Detect which cell encompasses the target text, then output its [X, Y] center coordinate. 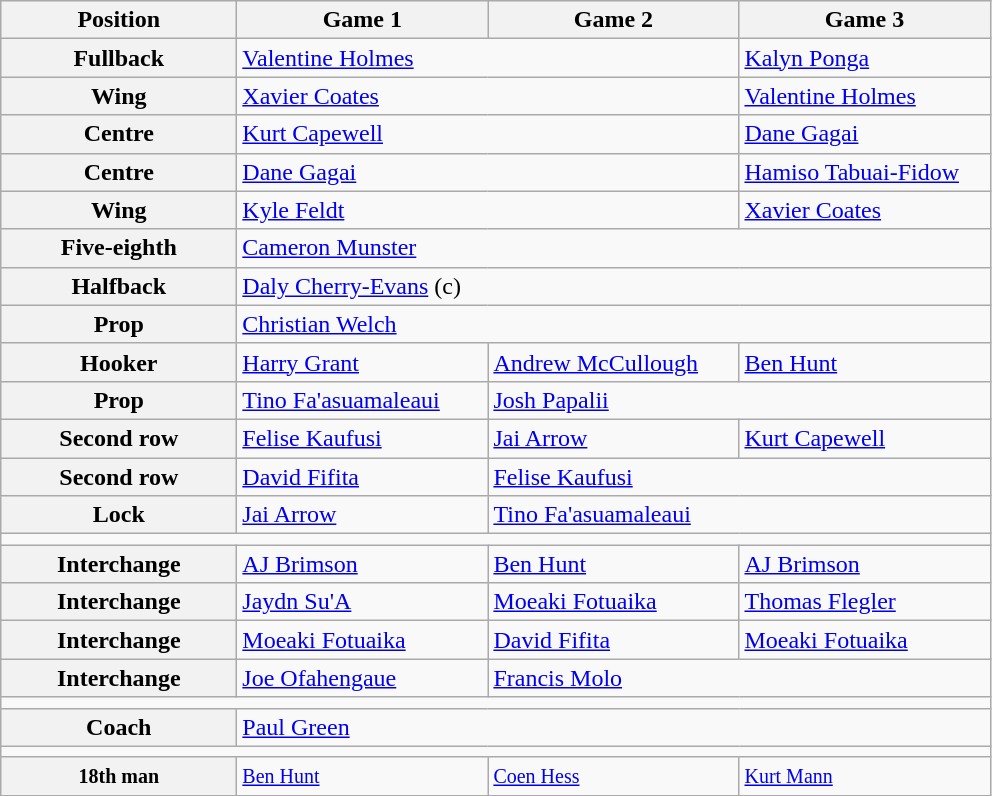
Christian Welch [614, 324]
Hamiso Tabuai-Fidow [864, 172]
Joe Ofahengaue [362, 678]
Game 1 [362, 20]
Daly Cherry-Evans (c) [614, 286]
Coen Hess [614, 776]
Lock [119, 515]
Cameron Munster [614, 248]
Andrew McCullough [614, 362]
Fullback [119, 58]
Kurt Mann [864, 776]
Thomas Flegler [864, 602]
Harry Grant [362, 362]
Jaydn Su'A [362, 602]
Kyle Feldt [488, 210]
Game 2 [614, 20]
Game 3 [864, 20]
Kalyn Ponga [864, 58]
18th man [119, 776]
Josh Papalii [739, 400]
Five-eighth [119, 248]
Position [119, 20]
Paul Green [614, 727]
Francis Molo [739, 678]
Hooker [119, 362]
Halfback [119, 286]
Coach [119, 727]
